From the cell containing the given text, extract its center point as [x, y] coordinate. 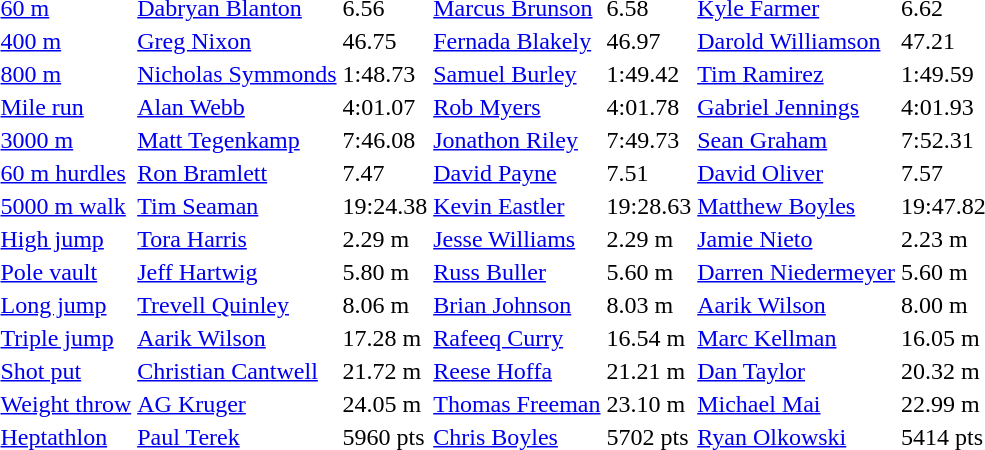
Jeff Hartwig [237, 272]
21.21 m [649, 371]
Trevell Quinley [237, 305]
46.75 [385, 41]
7:49.73 [649, 140]
5.60 m [649, 272]
Jonathon Riley [517, 140]
1:48.73 [385, 74]
Marc Kellman [796, 338]
Darold Williamson [796, 41]
Tora Harris [237, 239]
Russ Buller [517, 272]
Alan Webb [237, 107]
8.03 m [649, 305]
24.05 m [385, 404]
19:24.38 [385, 206]
46.97 [649, 41]
Jamie Nieto [796, 239]
AG Kruger [237, 404]
7.47 [385, 173]
8.06 m [385, 305]
Christian Cantwell [237, 371]
Michael Mai [796, 404]
Tim Seaman [237, 206]
Dan Taylor [796, 371]
5.80 m [385, 272]
1:49.42 [649, 74]
17.28 m [385, 338]
7:46.08 [385, 140]
4:01.78 [649, 107]
Matthew Boyles [796, 206]
23.10 m [649, 404]
Kevin Eastler [517, 206]
David Payne [517, 173]
19:28.63 [649, 206]
Rafeeq Curry [517, 338]
Gabriel Jennings [796, 107]
Samuel Burley [517, 74]
Reese Hoffa [517, 371]
Fernada Blakely [517, 41]
Greg Nixon [237, 41]
Thomas Freeman [517, 404]
Darren Niedermeyer [796, 272]
Tim Ramirez [796, 74]
David Oliver [796, 173]
21.72 m [385, 371]
Rob Myers [517, 107]
Nicholas Symmonds [237, 74]
4:01.07 [385, 107]
7.51 [649, 173]
Brian Johnson [517, 305]
Sean Graham [796, 140]
16.54 m [649, 338]
Jesse Williams [517, 239]
Ron Bramlett [237, 173]
Matt Tegenkamp [237, 140]
